Capture the cell that displays the provided text and extract its (x, y) central coordinate. 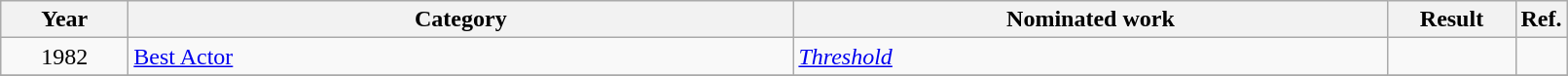
Nominated work (1090, 19)
Threshold (1090, 57)
Best Actor (461, 57)
Ref. (1542, 19)
Year (64, 19)
Category (461, 19)
1982 (64, 57)
Result (1452, 19)
